Locate the cell with the specified text and output its (x, y) center coordinate. 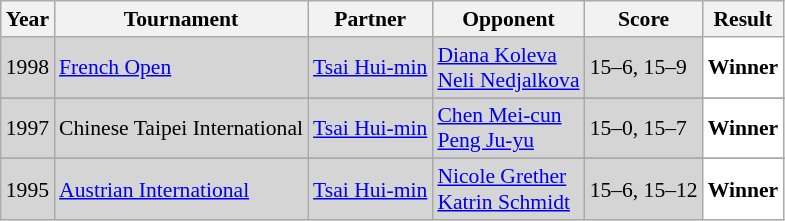
Chinese Taipei International (181, 128)
15–6, 15–9 (644, 68)
15–0, 15–7 (644, 128)
15–6, 15–12 (644, 190)
Diana Koleva Neli Nedjalkova (508, 68)
Result (744, 19)
Chen Mei-cun Peng Ju-yu (508, 128)
1995 (28, 190)
1998 (28, 68)
Year (28, 19)
Tournament (181, 19)
Score (644, 19)
Opponent (508, 19)
French Open (181, 68)
Nicole Grether Katrin Schmidt (508, 190)
Austrian International (181, 190)
Partner (370, 19)
1997 (28, 128)
